Locate the cell with the specified text and output its [x, y] center coordinate. 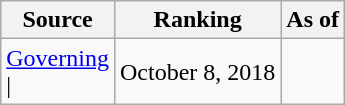
Governing| [58, 72]
As of [313, 20]
Ranking [197, 20]
October 8, 2018 [197, 72]
Source [58, 20]
